Pinpoint the cell where the given text exists, returning its [X, Y] midpoint coordinate. 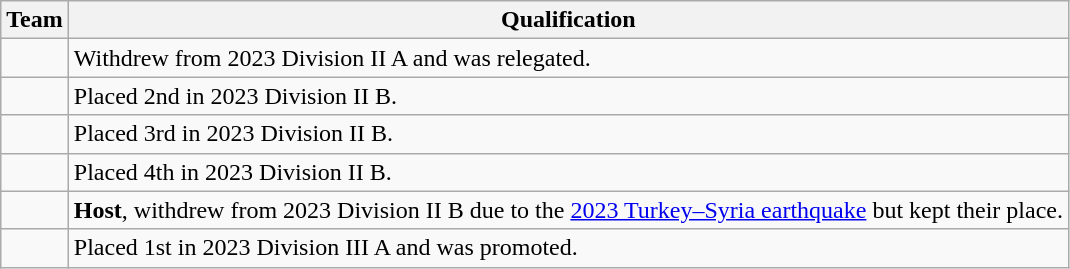
Withdrew from 2023 Division II A and was relegated. [568, 58]
Team [35, 20]
Placed 3rd in 2023 Division II B. [568, 134]
Placed 4th in 2023 Division II B. [568, 172]
Qualification [568, 20]
Placed 2nd in 2023 Division II B. [568, 96]
Host, withdrew from 2023 Division II B due to the 2023 Turkey–Syria earthquake but kept their place. [568, 210]
Placed 1st in 2023 Division III A and was promoted. [568, 248]
